Scan for the cell matching the given text and deliver its [X, Y] coordinate at center. 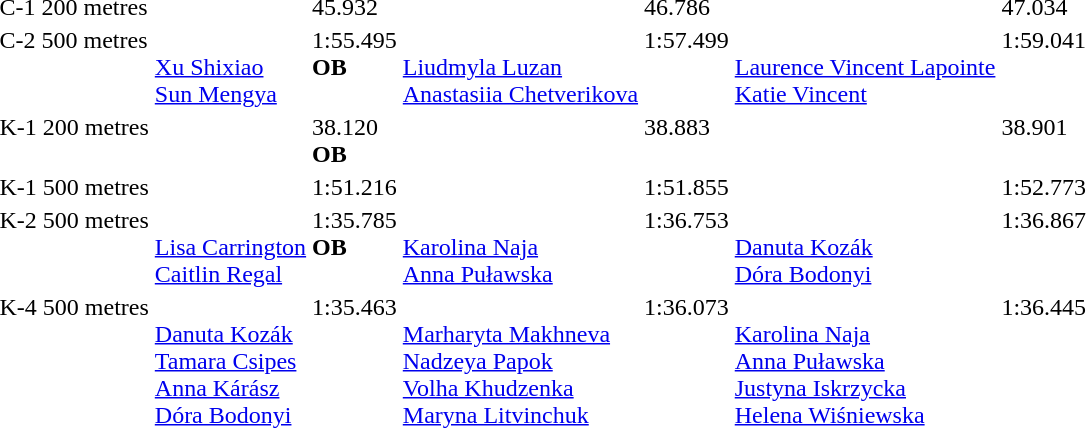
38.120 OB [355, 140]
1:51.855 [687, 187]
1:36.753 [687, 247]
Laurence Vincent Lapointe Katie Vincent [865, 67]
Lisa Carrington Caitlin Regal [230, 247]
Danuta Kozák Dóra Bodonyi [865, 247]
Liudmyla Luzan Anastasiia Chetverikova [520, 67]
Xu Shixiao Sun Mengya [230, 67]
1:55.495 OB [355, 67]
1:35.785 OB [355, 247]
38.883 [687, 140]
1:51.216 [355, 187]
Karolina Naja Anna Puławska [520, 247]
1:57.499 [687, 67]
